Provide the (X, Y) coordinate of the cell's center where the given text is located.  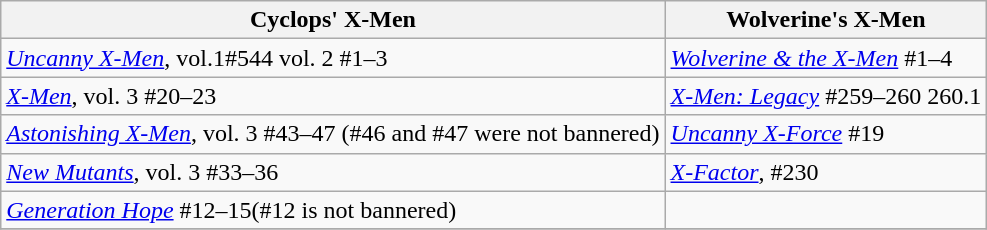
New Mutants, vol. 3 #33–36 (333, 172)
Wolverine's X-Men (826, 20)
Uncanny X-Men, vol.1#544 vol. 2 #1–3 (333, 58)
X-Men, vol. 3 #20–23 (333, 96)
Generation Hope #12–15(#12 is not bannered) (333, 210)
Wolverine & the X-Men #1–4 (826, 58)
Cyclops' X-Men (333, 20)
Uncanny X-Force #19 (826, 134)
X-Men: Legacy #259–260 260.1 (826, 96)
X-Factor, #230 (826, 172)
Astonishing X-Men, vol. 3 #43–47 (#46 and #47 were not bannered) (333, 134)
